For the text-containing cell, return its midpoint in (X, Y) coordinate format. 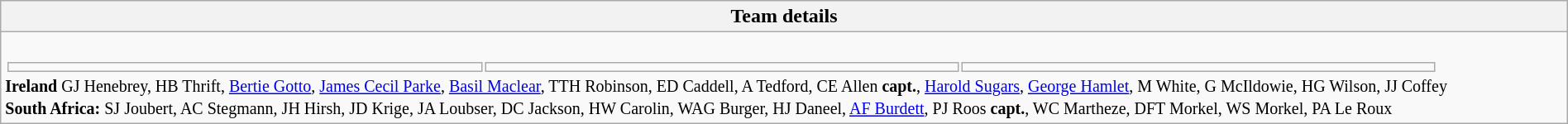
Team details (784, 17)
